Return the [X, Y] coordinate for the center point of the cell that contains the specified text.  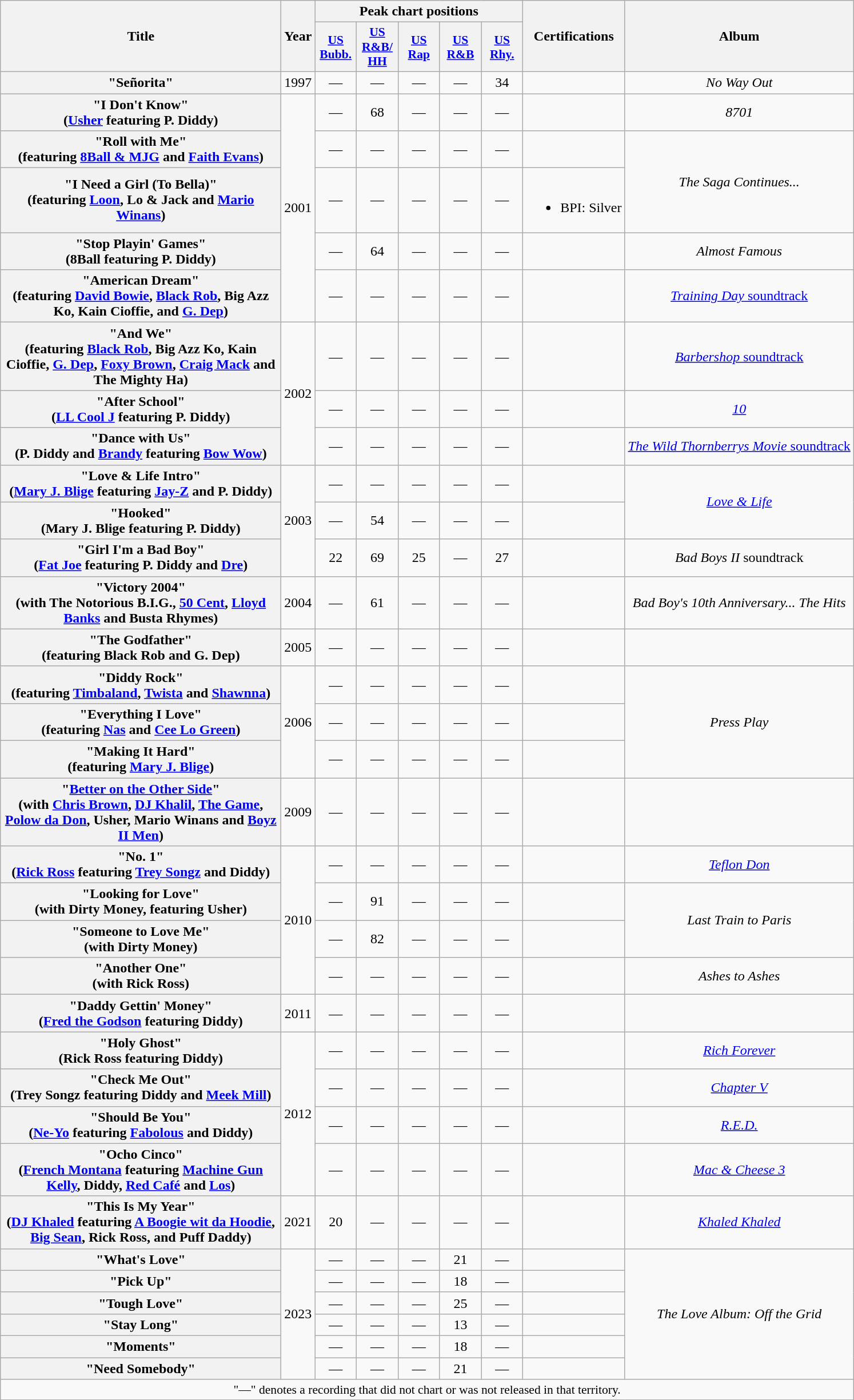
Chapter V [739, 1087]
Title [141, 37]
Album [739, 37]
USR&B/HH [377, 47]
2003 [298, 520]
"What's Love" [141, 1259]
2021 [298, 1222]
Khaled Khaled [739, 1222]
The Love Album: Off the Grid [739, 1314]
2001 [298, 208]
"Girl I'm a Bad Boy"(Fat Joe featuring P. Diddy and Dre) [141, 558]
2006 [298, 721]
"Daddy Gettin' Money"(Fred the Godson featuring Diddy) [141, 1013]
USR&B [461, 47]
69 [377, 558]
Rich Forever [739, 1051]
"Victory 2004"(with The Notorious B.I.G., 50 Cent, Lloyd Banks and Busta Rhymes) [141, 603]
Mac & Cheese 3 [739, 1170]
"Making It Hard"(featuring Mary J. Blige) [141, 759]
"Everything I Love"(featuring Nas and Cee Lo Green) [141, 721]
"Señorita" [141, 82]
"Should Be You"(Ne-Yo featuring Fabolous and Diddy) [141, 1125]
Press Play [739, 721]
61 [377, 603]
USRhy. [502, 47]
Last Train to Paris [739, 920]
Love & Life [739, 502]
Bad Boys II soundtrack [739, 558]
64 [377, 252]
68 [377, 112]
"Stop Playin' Games"(8Ball featuring P. Diddy) [141, 252]
22 [336, 558]
2004 [298, 603]
"Pick Up" [141, 1281]
"American Dream" (featuring David Bowie, Black Rob, Big Azz Ko, Kain Cioffie, and G. Dep) [141, 296]
USRap [418, 47]
"Roll with Me"(featuring 8Ball & MJG and Faith Evans) [141, 150]
"Hooked"(Mary J. Blige featuring P. Diddy) [141, 520]
Year [298, 37]
Teflon Don [739, 864]
"Tough Love" [141, 1303]
2002 [298, 393]
"After School"(LL Cool J featuring P. Diddy) [141, 409]
2010 [298, 920]
82 [377, 939]
The Saga Continues... [739, 182]
"Check Me Out"(Trey Songz featuring Diddy and Meek Mill) [141, 1087]
"Stay Long" [141, 1325]
13 [461, 1325]
No Way Out [739, 82]
20 [336, 1222]
"No. 1"(Rick Ross featuring Trey Songz and Diddy) [141, 864]
"This Is My Year"(DJ Khaled featuring A Boogie wit da Hoodie, Big Sean, Rick Ross, and Puff Daddy) [141, 1222]
"Moments" [141, 1346]
"Another One"(with Rick Ross) [141, 976]
Almost Famous [739, 252]
"Need Somebody" [141, 1368]
Ashes to Ashes [739, 976]
Training Day soundtrack [739, 296]
"Looking for Love"(with Dirty Money, featuring Usher) [141, 902]
Barbershop soundtrack [739, 357]
"Dance with Us" (P. Diddy and Brandy featuring Bow Wow) [141, 446]
8701 [739, 112]
2011 [298, 1013]
2023 [298, 1314]
Bad Boy's 10th Anniversary... The Hits [739, 603]
10 [739, 409]
2005 [298, 647]
91 [377, 902]
27 [502, 558]
"The Godfather"(featuring Black Rob and G. Dep) [141, 647]
Peak chart positions [419, 11]
R.E.D. [739, 1125]
"Better on the Other Side"(with Chris Brown, DJ Khalil, The Game, Polow da Don, Usher, Mario Winans and Boyz II Men) [141, 812]
54 [377, 520]
Certifications [574, 37]
"Ocho Cinco"(French Montana featuring Machine Gun Kelly, Diddy, Red Café and Los) [141, 1170]
"And We"(featuring Black Rob, Big Azz Ko, Kain Cioffie, G. Dep, Foxy Brown, Craig Mack and The Mighty Ha) [141, 357]
1997 [298, 82]
"I Need a Girl (To Bella)"(featuring Loon, Lo & Jack and Mario Winans) [141, 200]
34 [502, 82]
"Someone to Love Me"(with Dirty Money) [141, 939]
2012 [298, 1114]
"—" denotes a recording that did not chart or was not released in that territory. [428, 1390]
"Love & Life Intro"(Mary J. Blige featuring Jay-Z and P. Diddy) [141, 484]
2009 [298, 812]
"Diddy Rock"(featuring Timbaland, Twista and Shawnna) [141, 685]
The Wild Thornberrys Movie soundtrack [739, 446]
"Holy Ghost"(Rick Ross featuring Diddy) [141, 1051]
USBubb. [336, 47]
"I Don't Know"(Usher featuring P. Diddy) [141, 112]
BPI: Silver [574, 200]
